Search for the cell housing the specified text and yield its (X, Y) center coordinate. 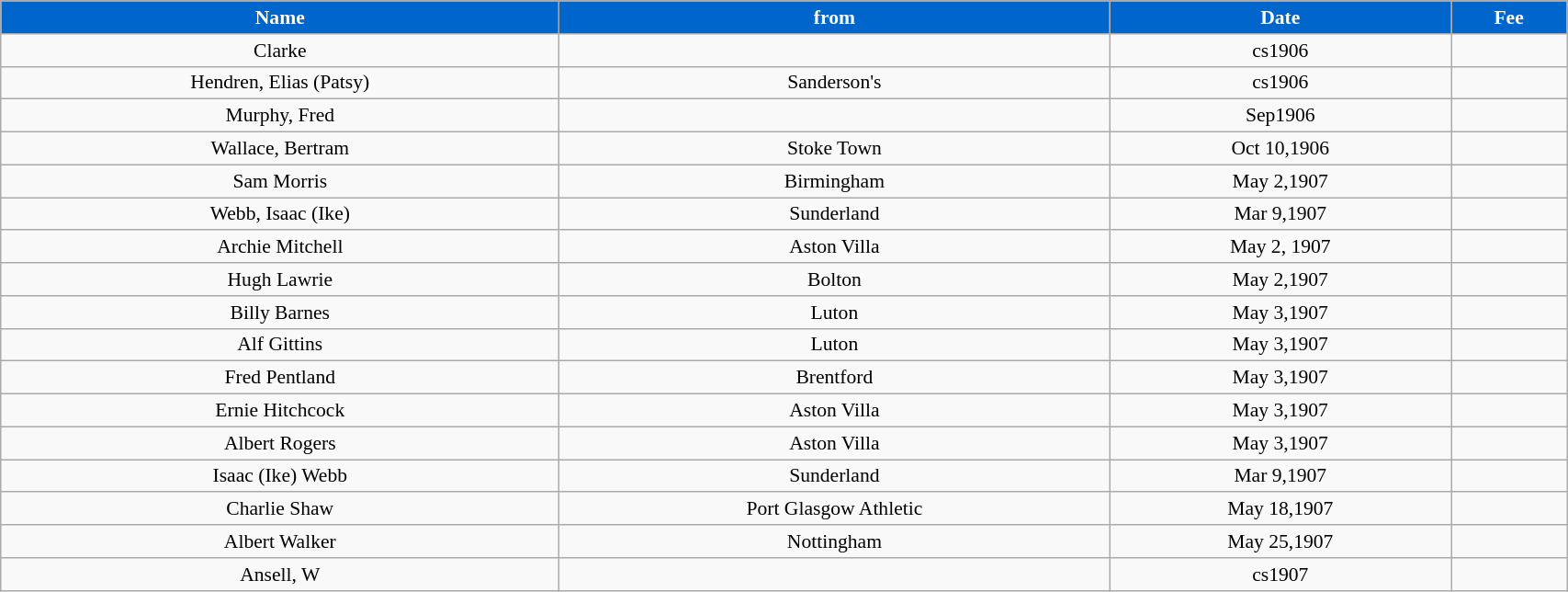
Hugh Lawrie (280, 279)
Brentford (834, 378)
from (834, 17)
Alf Gittins (280, 345)
Billy Barnes (280, 313)
Ernie Hitchcock (280, 411)
Isaac (Ike) Webb (280, 476)
Murphy, Fred (280, 116)
Sep1906 (1280, 116)
Albert Walker (280, 541)
Clarke (280, 51)
Sam Morris (280, 181)
Fee (1509, 17)
Charlie Shaw (280, 509)
Hendren, Elias (Patsy) (280, 83)
Date (1280, 17)
Name (280, 17)
cs1907 (1280, 575)
Port Glasgow Athletic (834, 509)
Stoke Town (834, 149)
Albert Rogers (280, 443)
Wallace, Bertram (280, 149)
Webb, Isaac (Ike) (280, 214)
May 25,1907 (1280, 541)
Archie Mitchell (280, 247)
May 2, 1907 (1280, 247)
Sanderson's (834, 83)
May 18,1907 (1280, 509)
Birmingham (834, 181)
Oct 10,1906 (1280, 149)
Ansell, W (280, 575)
Fred Pentland (280, 378)
Nottingham (834, 541)
Bolton (834, 279)
